Determine the [x, y] coordinate at the center of the cell enclosing the given text.  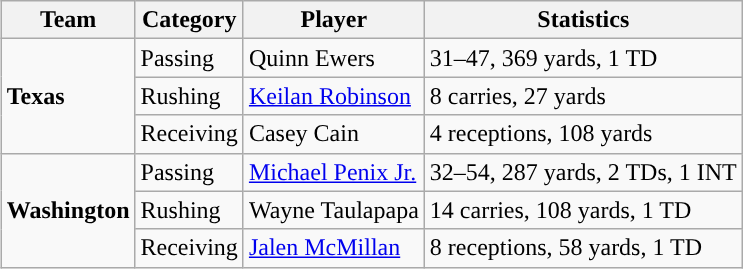
Keilan Robinson [334, 96]
8 carries, 27 yards [583, 96]
Jalen McMillan [334, 248]
Category [189, 20]
Wayne Taulapapa [334, 210]
4 receptions, 108 yards [583, 134]
32–54, 287 yards, 2 TDs, 1 INT [583, 172]
Quinn Ewers [334, 58]
Team [68, 20]
8 receptions, 58 yards, 1 TD [583, 248]
Texas [68, 96]
Michael Penix Jr. [334, 172]
14 carries, 108 yards, 1 TD [583, 210]
Casey Cain [334, 134]
Player [334, 20]
31–47, 369 yards, 1 TD [583, 58]
Statistics [583, 20]
Washington [68, 210]
